Search for the cell housing the specified text and yield its (X, Y) center coordinate. 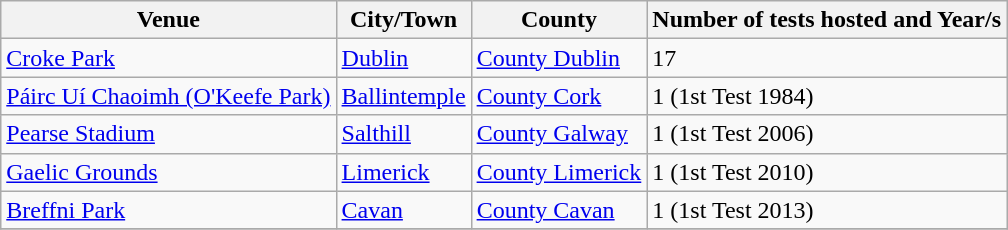
1 (1st Test 2006) (827, 134)
Dublin (404, 58)
County Cavan (559, 210)
Salthill (404, 134)
County Cork (559, 96)
County Galway (559, 134)
Venue (168, 20)
County Limerick (559, 172)
17 (827, 58)
Ballintemple (404, 96)
1 (1st Test 2010) (827, 172)
Limerick (404, 172)
Croke Park (168, 58)
Pearse Stadium (168, 134)
Breffni Park (168, 210)
Number of tests hosted and Year/s (827, 20)
1 (1st Test 1984) (827, 96)
Páirc Uí Chaoimh (O'Keefe Park) (168, 96)
County Dublin (559, 58)
1 (1st Test 2013) (827, 210)
Cavan (404, 210)
County (559, 20)
Gaelic Grounds (168, 172)
City/Town (404, 20)
